Detect which cell encompasses the target text, then output its (x, y) center coordinate. 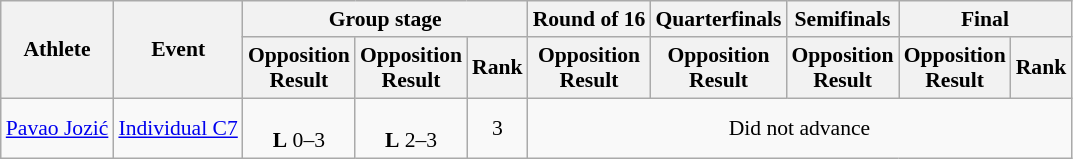
Round of 16 (590, 19)
Group stage (386, 19)
Semifinals (842, 19)
Athlete (58, 50)
Final (986, 19)
Event (178, 50)
L 0–3 (299, 128)
Pavao Jozić (58, 128)
Quarterfinals (718, 19)
Did not advance (800, 128)
Individual C7 (178, 128)
3 (498, 128)
L 2–3 (411, 128)
